Detect which cell encompasses the target text, then output its [x, y] center coordinate. 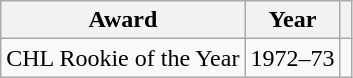
Year [292, 20]
1972–73 [292, 58]
Award [123, 20]
CHL Rookie of the Year [123, 58]
